Find where the given text appears and provide that cell's center as [X, Y] coordinate. 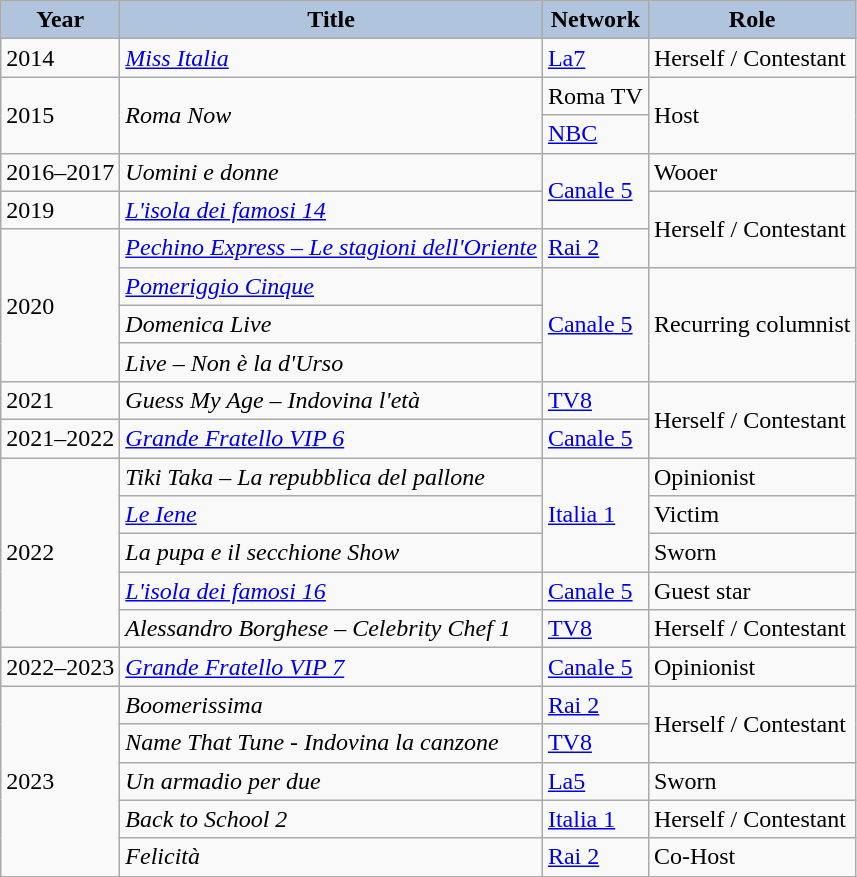
Grande Fratello VIP 7 [332, 667]
Role [752, 20]
Miss Italia [332, 58]
Victim [752, 515]
Title [332, 20]
Recurring columnist [752, 324]
2022–2023 [60, 667]
Grande Fratello VIP 6 [332, 438]
Wooer [752, 172]
Tiki Taka – La repubblica del pallone [332, 477]
Guess My Age – Indovina l'età [332, 400]
Co-Host [752, 857]
NBC [595, 134]
2023 [60, 781]
Boomerissima [332, 705]
Pomeriggio Cinque [332, 286]
2015 [60, 115]
Pechino Express – Le stagioni dell'Oriente [332, 248]
Back to School 2 [332, 819]
L'isola dei famosi 16 [332, 591]
2021–2022 [60, 438]
2021 [60, 400]
2016–2017 [60, 172]
2019 [60, 210]
Year [60, 20]
Live – Non è la d'Urso [332, 362]
Roma Now [332, 115]
La7 [595, 58]
2014 [60, 58]
2020 [60, 305]
Name That Tune - Indovina la canzone [332, 743]
Host [752, 115]
Felicità [332, 857]
Un armadio per due [332, 781]
2022 [60, 553]
Le Iene [332, 515]
La pupa e il secchione Show [332, 553]
Network [595, 20]
Uomini e donne [332, 172]
Roma TV [595, 96]
L'isola dei famosi 14 [332, 210]
Guest star [752, 591]
Domenica Live [332, 324]
Alessandro Borghese – Celebrity Chef 1 [332, 629]
La5 [595, 781]
